Locate the cell with the specified text and output its [x, y] center coordinate. 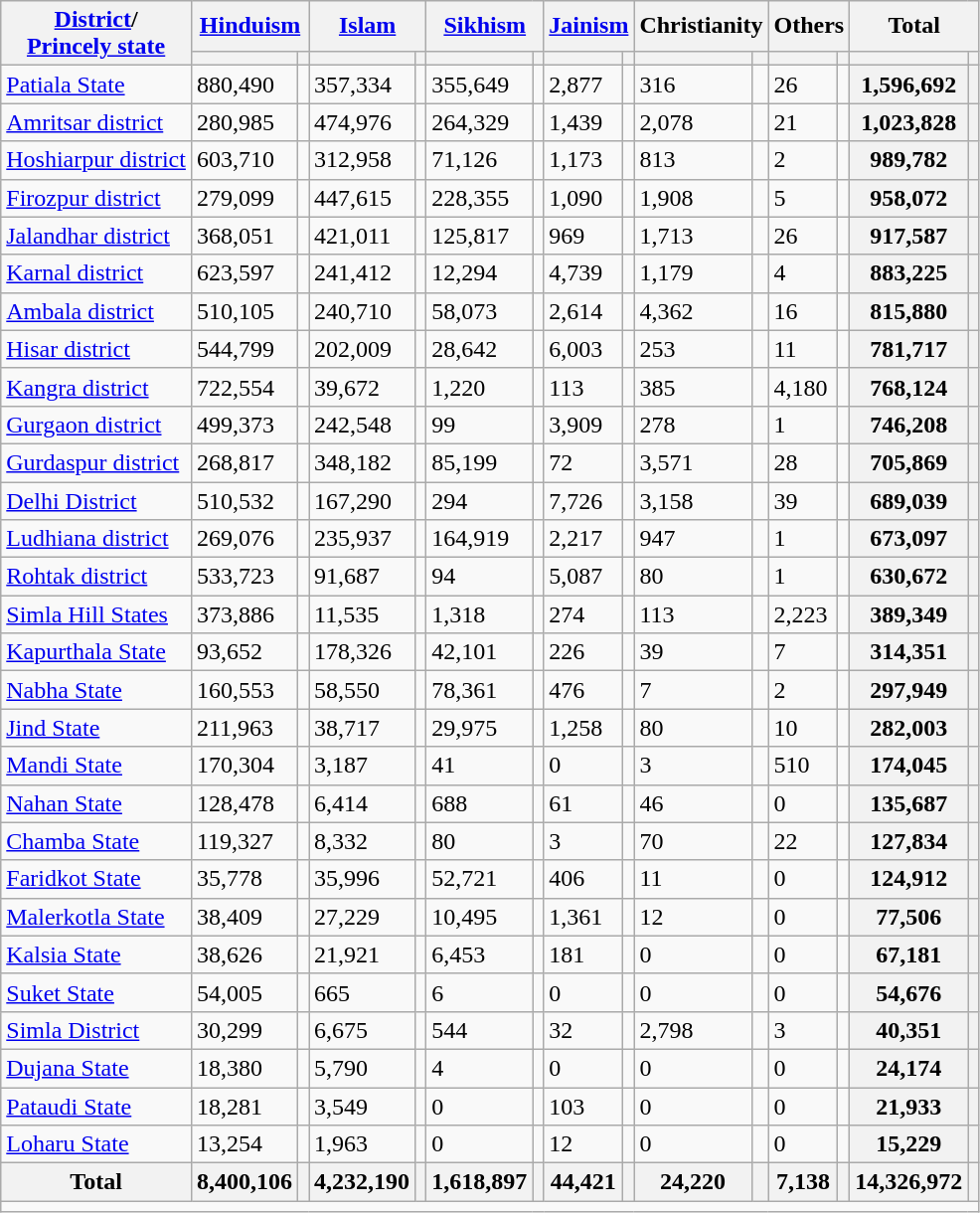
5 [803, 198]
22 [803, 841]
61 [583, 803]
5,087 [583, 577]
Mandi State [96, 766]
2,798 [693, 1030]
35,778 [245, 879]
6,453 [479, 954]
14,326,972 [908, 1182]
103 [583, 1107]
6,003 [583, 349]
1,361 [583, 917]
406 [583, 879]
40,351 [908, 1030]
447,615 [362, 198]
278 [693, 425]
21 [803, 122]
29,975 [479, 728]
264,329 [479, 122]
13,254 [245, 1144]
312,958 [362, 160]
72 [583, 462]
268,817 [245, 462]
Kangra district [96, 387]
544 [479, 1030]
Jind State [96, 728]
4,362 [693, 311]
127,834 [908, 841]
52,721 [479, 879]
228,355 [479, 198]
297,949 [908, 690]
3,909 [583, 425]
Firozpur district [96, 198]
Loharu State [96, 1144]
813 [693, 160]
46 [693, 803]
7,138 [803, 1182]
280,985 [245, 122]
389,349 [908, 614]
969 [583, 236]
58,550 [362, 690]
128,478 [245, 803]
160,553 [245, 690]
8,332 [362, 841]
510 [803, 766]
240,710 [362, 311]
202,009 [362, 349]
174,045 [908, 766]
93,652 [245, 652]
282,003 [908, 728]
Jainism [588, 26]
71,126 [479, 160]
917,587 [908, 236]
476 [583, 690]
70 [693, 841]
24,220 [693, 1182]
Patiala State [96, 85]
6,414 [362, 803]
38,717 [362, 728]
253 [693, 349]
Nahan State [96, 803]
Karnal district [96, 273]
1,713 [693, 236]
Simla District [96, 1030]
623,597 [245, 273]
42,101 [479, 652]
Others [809, 26]
11,535 [362, 614]
164,919 [479, 539]
Ludhiana district [96, 539]
368,051 [245, 236]
768,124 [908, 387]
181 [583, 954]
38,409 [245, 917]
18,281 [245, 1107]
421,011 [362, 236]
235,937 [362, 539]
688 [479, 803]
58,073 [479, 311]
269,076 [245, 539]
Faridkot State [96, 879]
385 [693, 387]
38,626 [245, 954]
1,090 [583, 198]
2,217 [583, 539]
Islam [368, 26]
Gurgaon district [96, 425]
Christianity [702, 26]
12,294 [479, 273]
1,618,897 [479, 1182]
Delhi District [96, 500]
21,921 [362, 954]
357,334 [362, 85]
21,933 [908, 1107]
6 [479, 992]
499,373 [245, 425]
665 [362, 992]
Simla Hill States [96, 614]
167,290 [362, 500]
603,710 [245, 160]
673,097 [908, 539]
Malerkotla State [96, 917]
3,187 [362, 766]
1,596,692 [908, 85]
39,672 [362, 387]
3,571 [693, 462]
91,687 [362, 577]
958,072 [908, 198]
Pataudi State [96, 1107]
Ambala district [96, 311]
124,912 [908, 879]
170,304 [245, 766]
3,549 [362, 1107]
474,976 [362, 122]
Nabha State [96, 690]
242,548 [362, 425]
1,023,828 [908, 122]
348,182 [362, 462]
135,687 [908, 803]
722,554 [245, 387]
533,723 [245, 577]
119,327 [245, 841]
Suket State [96, 992]
16 [803, 311]
1,173 [583, 160]
1,439 [583, 122]
Amritsar district [96, 122]
355,649 [479, 85]
2,078 [693, 122]
54,005 [245, 992]
Kapurthala State [96, 652]
1,258 [583, 728]
689,039 [908, 500]
125,817 [479, 236]
Gurdaspur district [96, 462]
18,380 [245, 1068]
226 [583, 652]
1,963 [362, 1144]
1,908 [693, 198]
Dujana State [96, 1068]
44,421 [583, 1182]
947 [693, 539]
314,351 [908, 652]
District/Princely state [96, 34]
67,181 [908, 954]
1,318 [479, 614]
7,726 [583, 500]
6,675 [362, 1030]
2,223 [803, 614]
4,180 [803, 387]
883,225 [908, 273]
Kalsia State [96, 954]
94 [479, 577]
178,326 [362, 652]
Jalandhar district [96, 236]
746,208 [908, 425]
2,614 [583, 311]
880,490 [245, 85]
294 [479, 500]
510,105 [245, 311]
78,361 [479, 690]
77,506 [908, 917]
85,199 [479, 462]
15,229 [908, 1144]
Chamba State [96, 841]
28,642 [479, 349]
4,739 [583, 273]
211,963 [245, 728]
510,532 [245, 500]
Hisar district [96, 349]
1,220 [479, 387]
781,717 [908, 349]
373,886 [245, 614]
815,880 [908, 311]
3,158 [693, 500]
544,799 [245, 349]
989,782 [908, 160]
241,412 [362, 273]
Rohtak district [96, 577]
Sikhism [485, 26]
705,869 [908, 462]
24,174 [908, 1068]
Hoshiarpur district [96, 160]
8,400,106 [245, 1182]
10 [803, 728]
279,099 [245, 198]
1,179 [693, 273]
28 [803, 462]
54,676 [908, 992]
27,229 [362, 917]
10,495 [479, 917]
30,299 [245, 1030]
32 [583, 1030]
316 [693, 85]
2,877 [583, 85]
99 [479, 425]
274 [583, 614]
4,232,190 [362, 1182]
Hinduism [249, 26]
630,672 [908, 577]
35,996 [362, 879]
5,790 [362, 1068]
41 [479, 766]
